Search for the cell housing the specified text and yield its (x, y) center coordinate. 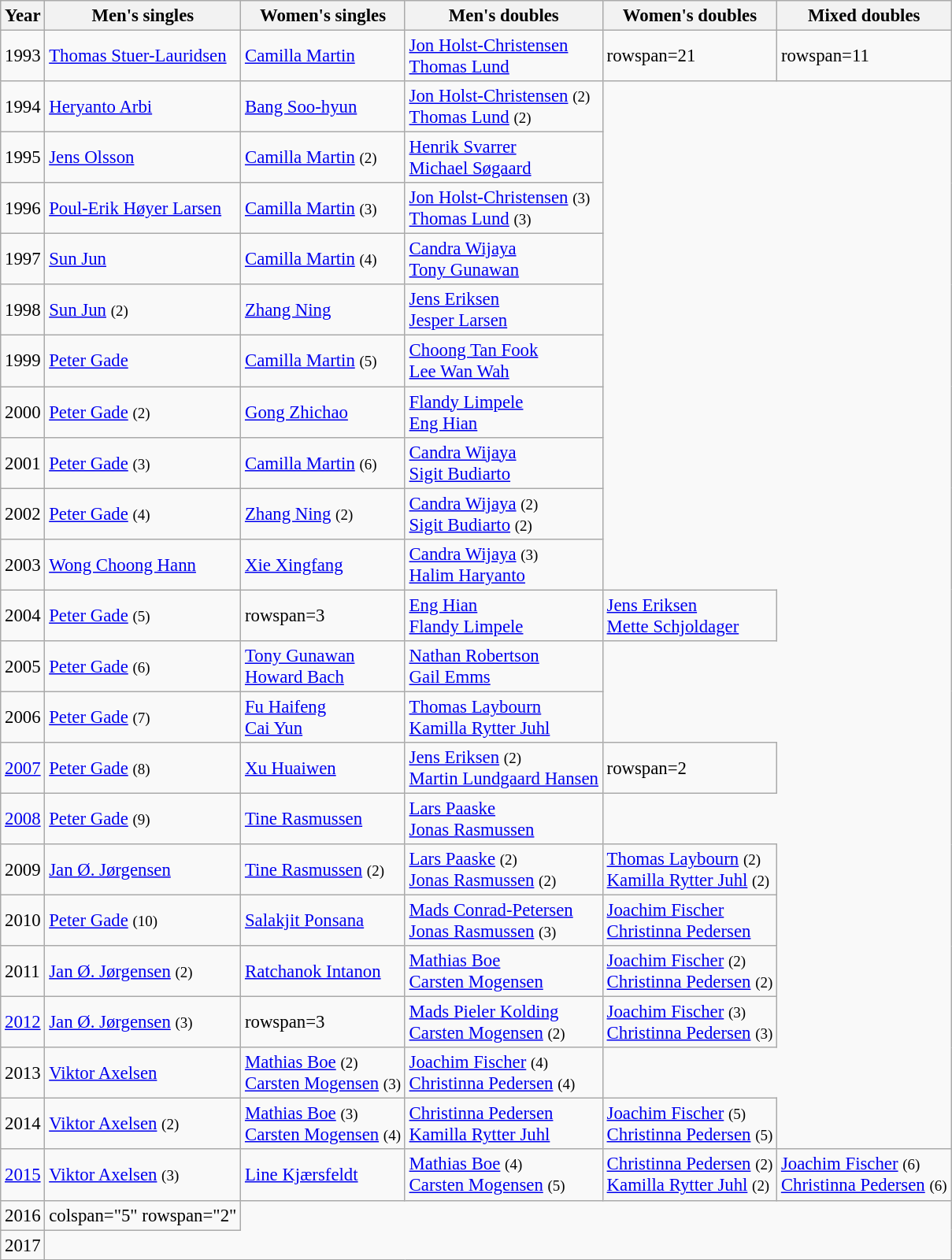
Viktor Axelsen (2) (143, 1125)
rowspan=21 (690, 57)
Joachim Fischer (2) Christinna Pedersen (2) (690, 972)
1997 (23, 260)
Jan Ø. Jørgensen (2) (143, 972)
Year (23, 16)
2008 (23, 819)
Tine Rasmussen (323, 819)
Thomas Laybourn (2) Kamilla Rytter Juhl (2) (690, 869)
Jens Olsson (143, 157)
Mads Conrad-Petersen Jonas Rasmussen (3) (504, 921)
Nathan Robertson Gail Emms (504, 666)
Peter Gade (143, 361)
Ratchanok Intanon (323, 972)
Lars Paaske (2) Jonas Rasmussen (2) (504, 869)
rowspan=2 (690, 769)
Peter Gade (4) (143, 513)
Xu Huaiwen (323, 769)
Peter Gade (5) (143, 616)
Viktor Axelsen (3) (143, 1175)
Joachim Fischer (3) Christinna Pedersen (3) (690, 1022)
Mixed doubles (865, 16)
Mathias Boe (3) Carsten Mogensen (4) (323, 1125)
2001 (23, 463)
Viktor Axelsen (143, 1073)
1995 (23, 157)
2017 (23, 1245)
rowspan=11 (865, 57)
Christinna Pedersen Kamilla Rytter Juhl (504, 1125)
Line Kjærsfeldt (323, 1175)
Thomas Laybourn Kamilla Rytter Juhl (504, 717)
Joachim Fischer (4) Christinna Pedersen (4) (504, 1073)
Candra Wijaya (2) Sigit Budiarto (2) (504, 513)
Men's doubles (504, 16)
Candra Wijaya Tony Gunawan (504, 260)
2015 (23, 1175)
Joachim Fischer (5) Christinna Pedersen (5) (690, 1125)
Heryanto Arbi (143, 107)
Mathias Boe (4) Carsten Mogensen (5) (504, 1175)
Jon Holst-Christensen (2) Thomas Lund (2) (504, 107)
Joachim Fischer (6) Christinna Pedersen (6) (865, 1175)
Women's singles (323, 16)
Mads Pieler Kolding Carsten Mogensen (2) (504, 1022)
2006 (23, 717)
Peter Gade (3) (143, 463)
Salakjit Ponsana (323, 921)
Jens Eriksen Jesper Larsen (504, 310)
Mathias Boe Carsten Mogensen (504, 972)
1999 (23, 361)
Christinna Pedersen (2) Kamilla Rytter Juhl (2) (690, 1175)
Xie Xingfang (323, 564)
1996 (23, 208)
Candra Wijaya Sigit Budiarto (504, 463)
2005 (23, 666)
2016 (23, 1215)
Peter Gade (8) (143, 769)
Bang Soo-hyun (323, 107)
2012 (23, 1022)
Jon Holst-Christensen (3) Thomas Lund (3) (504, 208)
Zhang Ning (2) (323, 513)
Wong Choong Hann (143, 564)
2014 (23, 1125)
Camilla Martin (323, 57)
Sun Jun (2) (143, 310)
2000 (23, 413)
2007 (23, 769)
Jan Ø. Jørgensen (3) (143, 1022)
Henrik Svarrer Michael Søgaard (504, 157)
colspan="5" rowspan="2" (143, 1215)
Sun Jun (143, 260)
Zhang Ning (323, 310)
Poul-Erik Høyer Larsen (143, 208)
Peter Gade (2) (143, 413)
Tony Gunawan Howard Bach (323, 666)
2003 (23, 564)
Peter Gade (6) (143, 666)
1998 (23, 310)
Women's doubles (690, 16)
2013 (23, 1073)
Jon Holst-Christensen Thomas Lund (504, 57)
Camilla Martin (5) (323, 361)
Camilla Martin (6) (323, 463)
Jan Ø. Jørgensen (143, 869)
Eng Hian Flandy Limpele (504, 616)
Men's singles (143, 16)
Candra Wijaya (3) Halim Haryanto (504, 564)
Peter Gade (9) (143, 819)
Fu Haifeng Cai Yun (323, 717)
2011 (23, 972)
Mathias Boe (2) Carsten Mogensen (3) (323, 1073)
Camilla Martin (2) (323, 157)
2010 (23, 921)
Joachim Fischer Christinna Pedersen (690, 921)
Camilla Martin (4) (323, 260)
Thomas Stuer-Lauridsen (143, 57)
Tine Rasmussen (2) (323, 869)
1993 (23, 57)
2004 (23, 616)
Gong Zhichao (323, 413)
Choong Tan Fook Lee Wan Wah (504, 361)
Camilla Martin (3) (323, 208)
Jens Eriksen (2) Martin Lundgaard Hansen (504, 769)
Peter Gade (7) (143, 717)
1994 (23, 107)
2009 (23, 869)
Jens Eriksen Mette Schjoldager (690, 616)
Lars Paaske Jonas Rasmussen (504, 819)
2002 (23, 513)
Peter Gade (10) (143, 921)
Flandy Limpele Eng Hian (504, 413)
